Determine the [x, y] coordinate at the center of the cell enclosing the given text.  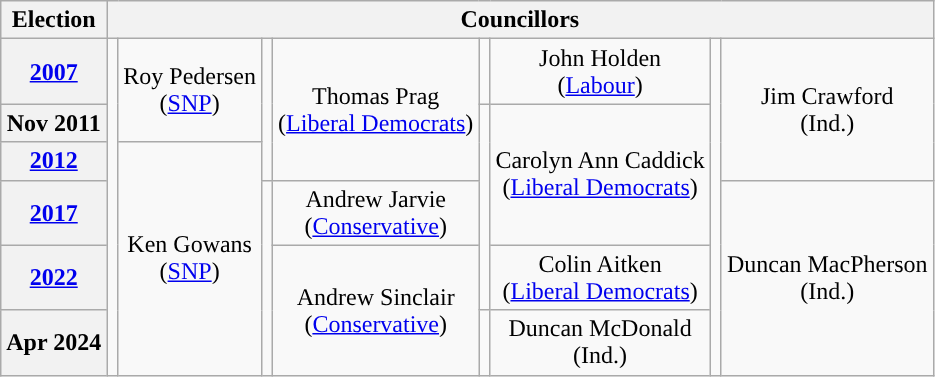
2017 [54, 212]
Roy Pedersen(SNP) [190, 90]
Andrew Sinclair(Conservative) [376, 310]
Andrew Jarvie(Conservative) [376, 212]
Carolyn Ann Caddick(Liberal Democrats) [600, 174]
Duncan McDonald(Ind.) [600, 342]
Thomas Prag(Liberal Democrats) [376, 110]
Colin Aitken(Liberal Democrats) [600, 278]
Jim Crawford(Ind.) [827, 110]
2012 [54, 161]
Ken Gowans(SNP) [190, 258]
Councillors [520, 20]
Apr 2024 [54, 342]
2022 [54, 278]
Election [54, 20]
2007 [54, 72]
John Holden(Labour) [600, 72]
Duncan MacPherson(Ind.) [827, 278]
Nov 2011 [54, 123]
